Provide the [X, Y] coordinate of the cell's center where the given text is located.  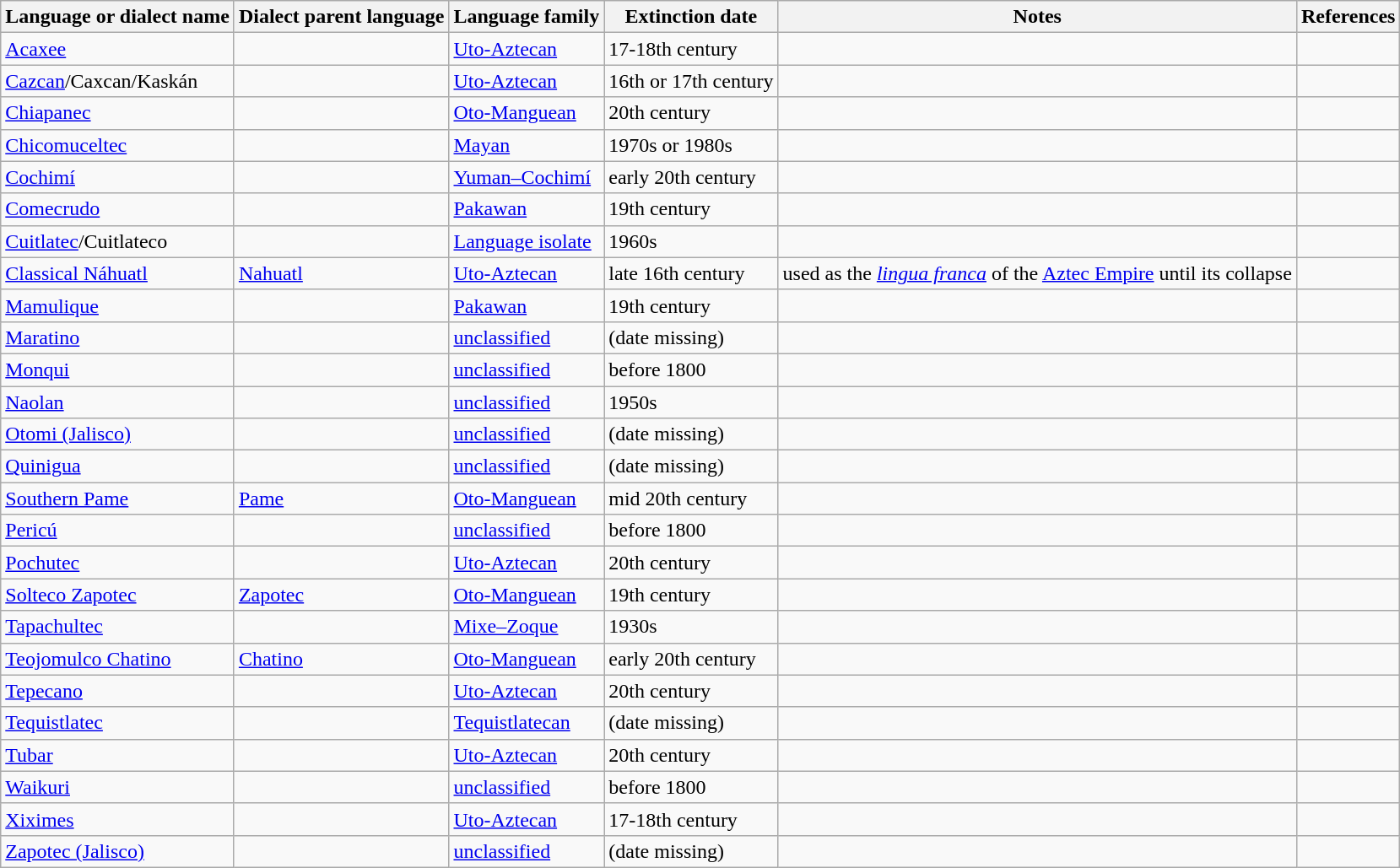
Tequistlatec [118, 723]
Pame [341, 499]
Waikuri [118, 787]
Language or dialect name [118, 17]
late 16th century [691, 273]
Xiximes [118, 819]
Teojomulco Chatino [118, 659]
Dialect parent language [341, 17]
Cochimí [118, 177]
Zapotec [341, 595]
Tubar [118, 755]
Mamulique [118, 305]
1930s [691, 627]
1970s or 1980s [691, 145]
used as the lingua franca of the Aztec Empire until its collapse [1037, 273]
Cuitlatec/Cuitlateco [118, 241]
Chicomuceltec [118, 145]
Comecrudo [118, 209]
Pericú [118, 531]
Maratino [118, 337]
Tepecano [118, 691]
Yuman–Cochimí [527, 177]
Mayan [527, 145]
Extinction date [691, 17]
Chiapanec [118, 113]
Naolan [118, 402]
1950s [691, 402]
Solteco Zapotec [118, 595]
1960s [691, 241]
Quinigua [118, 466]
Acaxee [118, 49]
Notes [1037, 17]
16th or 17th century [691, 81]
Zapotec (Jalisco) [118, 851]
Otomi (Jalisco) [118, 434]
Chatino [341, 659]
Tapachultec [118, 627]
Classical Náhuatl [118, 273]
Monqui [118, 369]
Cazcan/Caxcan/Kaskán [118, 81]
Nahuatl [341, 273]
mid 20th century [691, 499]
References [1349, 17]
Southern Pame [118, 499]
Pochutec [118, 563]
Mixe–Zoque [527, 627]
Tequistlatecan [527, 723]
Language family [527, 17]
Language isolate [527, 241]
